Search for the cell housing the specified text and yield its [x, y] center coordinate. 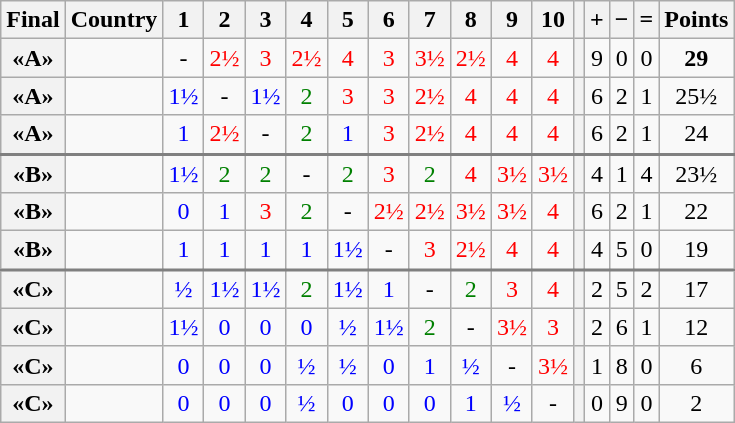
29 [696, 58]
22 [696, 212]
24 [696, 134]
23½ [696, 174]
19 [696, 250]
17 [696, 288]
Final [33, 20]
25½ [696, 96]
Country [114, 20]
= [646, 20]
+ [598, 20]
7 [430, 20]
10 [552, 20]
− [622, 20]
Points [696, 20]
12 [696, 327]
